Return the [x, y] coordinate for the center point of the cell that contains the specified text.  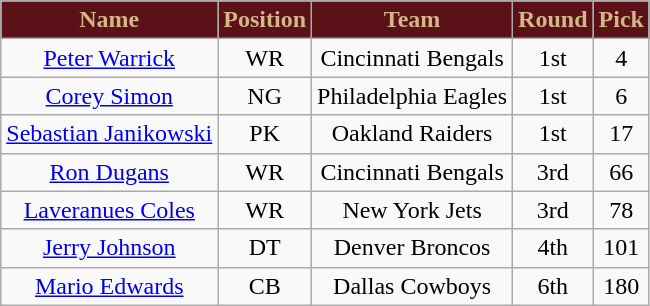
17 [621, 134]
Philadelphia Eagles [412, 96]
Position [265, 20]
Oakland Raiders [412, 134]
Ron Dugans [110, 172]
78 [621, 210]
DT [265, 248]
Round [553, 20]
Corey Simon [110, 96]
Pick [621, 20]
PK [265, 134]
Team [412, 20]
Denver Broncos [412, 248]
Peter Warrick [110, 58]
Laveranues Coles [110, 210]
Mario Edwards [110, 286]
4th [553, 248]
6th [553, 286]
Name [110, 20]
101 [621, 248]
180 [621, 286]
New York Jets [412, 210]
4 [621, 58]
CB [265, 286]
Dallas Cowboys [412, 286]
66 [621, 172]
Sebastian Janikowski [110, 134]
Jerry Johnson [110, 248]
6 [621, 96]
NG [265, 96]
